Extract the (x, y) coordinate from the center of the cell holding the provided text.  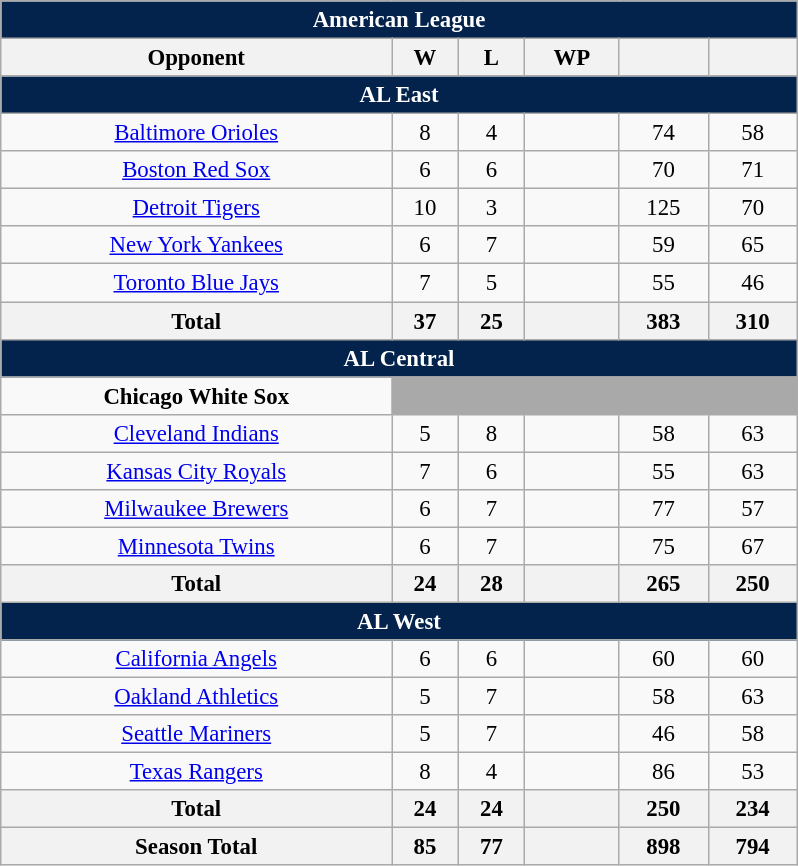
67 (752, 546)
37 (425, 321)
10 (425, 208)
74 (664, 133)
25 (491, 321)
California Angels (196, 659)
Milwaukee Brewers (196, 509)
125 (664, 208)
L (491, 58)
Cleveland Indians (196, 433)
71 (752, 170)
AL East (399, 95)
85 (425, 847)
28 (491, 584)
Season Total (196, 847)
Opponent (196, 58)
53 (752, 772)
Boston Red Sox (196, 170)
American League (399, 20)
898 (664, 847)
75 (664, 546)
310 (752, 321)
59 (664, 245)
Minnesota Twins (196, 546)
86 (664, 772)
Oakland Athletics (196, 697)
WP (572, 58)
AL Central (399, 358)
234 (752, 809)
Chicago White Sox (196, 396)
AL West (399, 621)
Baltimore Orioles (196, 133)
W (425, 58)
794 (752, 847)
3 (491, 208)
Kansas City Royals (196, 471)
New York Yankees (196, 245)
265 (664, 584)
Toronto Blue Jays (196, 283)
383 (664, 321)
Seattle Mariners (196, 734)
Texas Rangers (196, 772)
57 (752, 509)
Detroit Tigers (196, 208)
65 (752, 245)
